Extract the (X, Y) coordinate from the center of the cell holding the provided text.  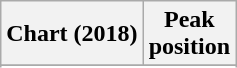
Peakposition (189, 34)
Chart (2018) (72, 34)
